Identify which cell holds the provided text, then report its [x, y] central coordinate. 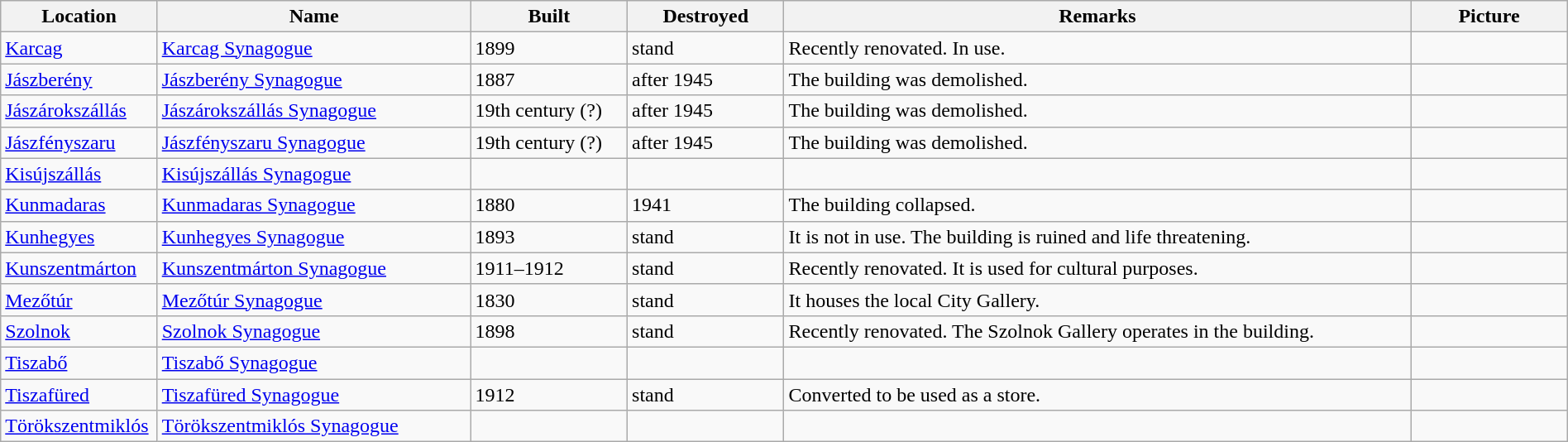
1830 [549, 300]
Destroyed [706, 17]
Recently renovated. The Szolnok Gallery operates in the building. [1097, 331]
Jászberény Synagogue [314, 79]
Tiszabő [79, 363]
Törökszentmiklós Synagogue [314, 426]
Szolnok Synagogue [314, 331]
Recently renovated. In use. [1097, 48]
Jászberény [79, 79]
Tiszabő Synagogue [314, 363]
1941 [706, 205]
Tiszafüred Synagogue [314, 395]
Kunszentmárton [79, 268]
Karcag [79, 48]
Kunmadaras Synagogue [314, 205]
Jászfényszaru [79, 142]
Location [79, 17]
Kunszentmárton Synagogue [314, 268]
Kunhegyes Synagogue [314, 237]
It houses the local City Gallery. [1097, 300]
Mezőtúr [79, 300]
1880 [549, 205]
Jászárokszállás [79, 111]
1893 [549, 237]
Karcag Synagogue [314, 48]
Built [549, 17]
1899 [549, 48]
Tiszafüred [79, 395]
Kunmadaras [79, 205]
1912 [549, 395]
Jászfényszaru Synagogue [314, 142]
1911–1912 [549, 268]
Jászárokszállás Synagogue [314, 111]
Kunhegyes [79, 237]
Szolnok [79, 331]
Picture [1489, 17]
Kisújszállás [79, 174]
1898 [549, 331]
1887 [549, 79]
Converted to be used as a store. [1097, 395]
Kisújszállás Synagogue [314, 174]
Mezőtúr Synagogue [314, 300]
Törökszentmiklós [79, 426]
Name [314, 17]
It is not in use. The building is ruined and life threatening. [1097, 237]
Remarks [1097, 17]
Recently renovated. It is used for cultural purposes. [1097, 268]
The building collapsed. [1097, 205]
